Capture the cell that displays the provided text and extract its (X, Y) central coordinate. 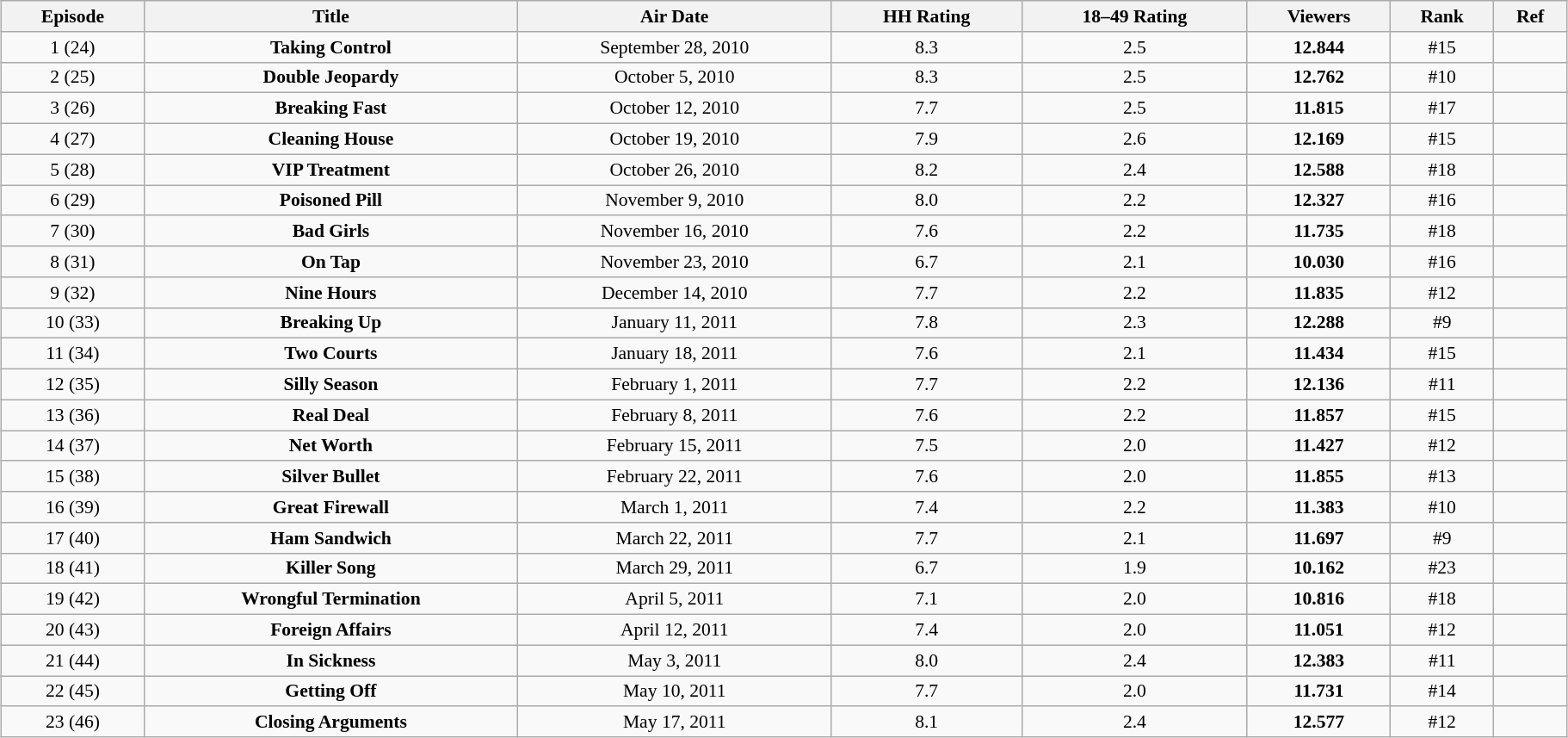
Taking Control (330, 47)
April 12, 2011 (675, 630)
#13 (1442, 477)
8.2 (926, 170)
Nine Hours (330, 293)
12.169 (1318, 140)
May 3, 2011 (675, 660)
20 (43) (73, 630)
On Tap (330, 262)
Ref (1530, 16)
November 23, 2010 (675, 262)
11.434 (1318, 354)
6 (29) (73, 201)
Title (330, 16)
18–49 Rating (1134, 16)
12.844 (1318, 47)
10.030 (1318, 262)
12 (35) (73, 385)
15 (38) (73, 477)
12.327 (1318, 201)
October 26, 2010 (675, 170)
12.288 (1318, 323)
Episode (73, 16)
Two Courts (330, 354)
5 (28) (73, 170)
2 (25) (73, 78)
Double Jeopardy (330, 78)
2.3 (1134, 323)
January 18, 2011 (675, 354)
March 22, 2011 (675, 538)
10 (33) (73, 323)
10.162 (1318, 568)
7.9 (926, 140)
11.815 (1318, 109)
Killer Song (330, 568)
Ham Sandwich (330, 538)
11.731 (1318, 691)
Real Deal (330, 415)
Silver Bullet (330, 477)
May 17, 2011 (675, 722)
Air Date (675, 16)
Getting Off (330, 691)
7.1 (926, 599)
11.383 (1318, 507)
VIP Treatment (330, 170)
11.735 (1318, 232)
Poisoned Pill (330, 201)
Great Firewall (330, 507)
Silly Season (330, 385)
12.136 (1318, 385)
8.1 (926, 722)
12.588 (1318, 170)
7 (30) (73, 232)
12.577 (1318, 722)
Closing Arguments (330, 722)
March 1, 2011 (675, 507)
11.427 (1318, 446)
8 (31) (73, 262)
13 (36) (73, 415)
22 (45) (73, 691)
November 16, 2010 (675, 232)
February 1, 2011 (675, 385)
21 (44) (73, 660)
11.857 (1318, 415)
December 14, 2010 (675, 293)
11 (34) (73, 354)
March 29, 2011 (675, 568)
7.8 (926, 323)
In Sickness (330, 660)
Net Worth (330, 446)
11.697 (1318, 538)
Breaking Fast (330, 109)
Viewers (1318, 16)
12.383 (1318, 660)
#14 (1442, 691)
September 28, 2010 (675, 47)
2.6 (1134, 140)
11.855 (1318, 477)
Bad Girls (330, 232)
1.9 (1134, 568)
16 (39) (73, 507)
3 (26) (73, 109)
October 5, 2010 (675, 78)
May 10, 2011 (675, 691)
April 5, 2011 (675, 599)
November 9, 2010 (675, 201)
19 (42) (73, 599)
Cleaning House (330, 140)
February 8, 2011 (675, 415)
Breaking Up (330, 323)
Foreign Affairs (330, 630)
10.816 (1318, 599)
1 (24) (73, 47)
February 15, 2011 (675, 446)
12.762 (1318, 78)
Rank (1442, 16)
HH Rating (926, 16)
Wrongful Termination (330, 599)
17 (40) (73, 538)
11.835 (1318, 293)
4 (27) (73, 140)
18 (41) (73, 568)
#17 (1442, 109)
11.051 (1318, 630)
January 11, 2011 (675, 323)
October 12, 2010 (675, 109)
October 19, 2010 (675, 140)
February 22, 2011 (675, 477)
23 (46) (73, 722)
9 (32) (73, 293)
14 (37) (73, 446)
#23 (1442, 568)
7.5 (926, 446)
